Provide the (X, Y) coordinate of the cell's center where the given text is located.  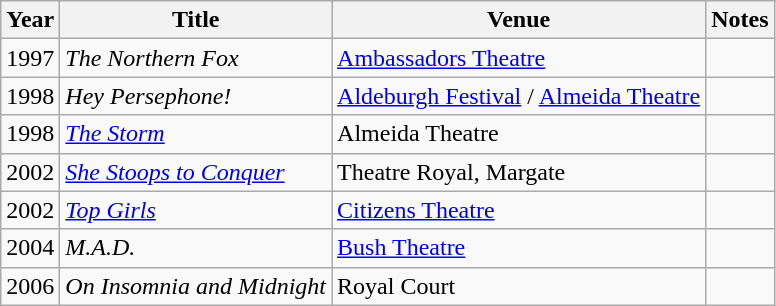
Notes (740, 20)
Venue (519, 20)
Bush Theatre (519, 248)
Year (30, 20)
1997 (30, 58)
Hey Persephone! (196, 96)
Theatre Royal, Margate (519, 172)
Top Girls (196, 210)
2004 (30, 248)
Ambassadors Theatre (519, 58)
Almeida Theatre (519, 134)
Citizens Theatre (519, 210)
Aldeburgh Festival / Almeida Theatre (519, 96)
Title (196, 20)
On Insomnia and Midnight (196, 286)
The Northern Fox (196, 58)
2006 (30, 286)
She Stoops to Conquer (196, 172)
The Storm (196, 134)
M.A.D. (196, 248)
Royal Court (519, 286)
